Return the (x, y) coordinate for the center point of the cell that contains the specified text.  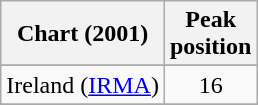
Peakposition (210, 34)
Ireland (IRMA) (83, 85)
16 (210, 85)
Chart (2001) (83, 34)
